Return [X, Y] of the center of cell containing provided text 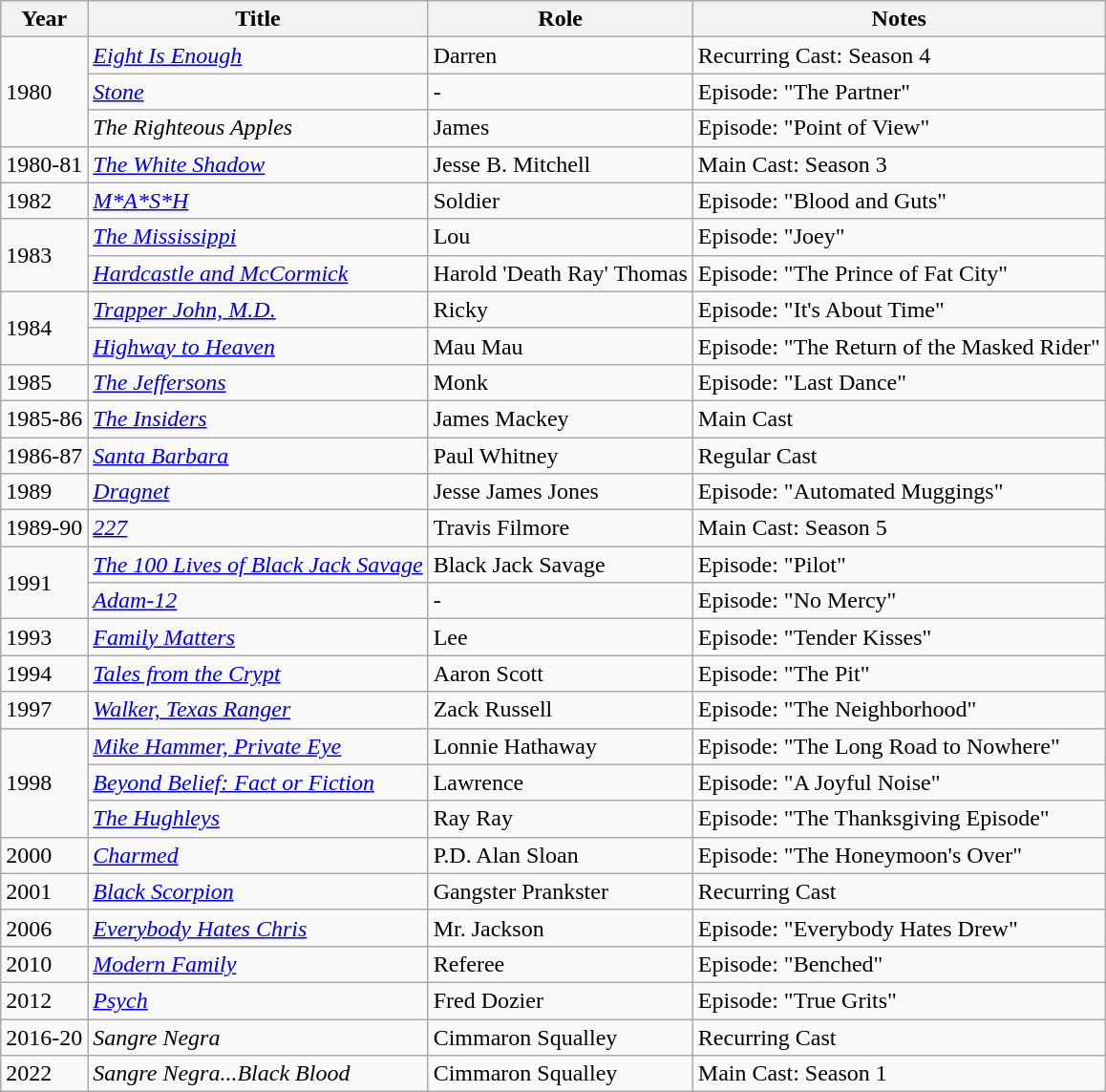
Family Matters [258, 637]
The Righteous Apples [258, 128]
Episode: "Tender Kisses" [899, 637]
Main Cast: Season 5 [899, 528]
1989 [44, 492]
Episode: "Benched" [899, 964]
Stone [258, 92]
Paul Whitney [560, 456]
Black Scorpion [258, 891]
1984 [44, 328]
1985-86 [44, 418]
1983 [44, 255]
Jesse James Jones [560, 492]
Everybody Hates Chris [258, 928]
Charmed [258, 855]
2022 [44, 1074]
Adam-12 [258, 601]
Episode: "The Honeymoon's Over" [899, 855]
The Hughleys [258, 819]
Title [258, 19]
Mr. Jackson [560, 928]
Mau Mau [560, 346]
Main Cast: Season 3 [899, 164]
2000 [44, 855]
1982 [44, 201]
Lou [560, 237]
Episode: "Point of View" [899, 128]
Trapper John, M.D. [258, 310]
Episode: "The Thanksgiving Episode" [899, 819]
Eight Is Enough [258, 55]
Episode: "The Neighborhood" [899, 710]
Main Cast: Season 1 [899, 1074]
Gangster Prankster [560, 891]
Santa Barbara [258, 456]
Recurring Cast: Season 4 [899, 55]
Tales from the Crypt [258, 674]
Lee [560, 637]
2010 [44, 964]
Travis Filmore [560, 528]
Notes [899, 19]
Modern Family [258, 964]
Episode: "Last Dance" [899, 382]
Regular Cast [899, 456]
The Insiders [258, 418]
Role [560, 19]
The 100 Lives of Black Jack Savage [258, 565]
2006 [44, 928]
1994 [44, 674]
Episode: "Pilot" [899, 565]
Highway to Heaven [258, 346]
Sangre Negra...Black Blood [258, 1074]
Episode: "A Joyful Noise" [899, 782]
Aaron Scott [560, 674]
Episode: "The Long Road to Nowhere" [899, 746]
1991 [44, 583]
Episode: "It's About Time" [899, 310]
Episode: "Joey" [899, 237]
Jesse B. Mitchell [560, 164]
M*A*S*H [258, 201]
1989-90 [44, 528]
Ray Ray [560, 819]
1998 [44, 782]
Episode: "The Prince of Fat City" [899, 273]
Darren [560, 55]
The Jeffersons [258, 382]
Zack Russell [560, 710]
Sangre Negra [258, 1037]
2016-20 [44, 1037]
Episode: "The Return of the Masked Rider" [899, 346]
Mike Hammer, Private Eye [258, 746]
Ricky [560, 310]
2001 [44, 891]
Episode: "No Mercy" [899, 601]
Episode: "The Pit" [899, 674]
227 [258, 528]
Lawrence [560, 782]
Main Cast [899, 418]
Dragnet [258, 492]
The Mississippi [258, 237]
Episode: "Automated Muggings" [899, 492]
1993 [44, 637]
James [560, 128]
1985 [44, 382]
1986-87 [44, 456]
Soldier [560, 201]
Beyond Belief: Fact or Fiction [258, 782]
Episode: "The Partner" [899, 92]
1997 [44, 710]
Black Jack Savage [560, 565]
Harold 'Death Ray' Thomas [560, 273]
1980 [44, 92]
Fred Dozier [560, 1000]
2012 [44, 1000]
The White Shadow [258, 164]
Referee [560, 964]
Psych [258, 1000]
1980-81 [44, 164]
Episode: "Blood and Guts" [899, 201]
Episode: "True Grits" [899, 1000]
Hardcastle and McCormick [258, 273]
Walker, Texas Ranger [258, 710]
P.D. Alan Sloan [560, 855]
Monk [560, 382]
Lonnie Hathaway [560, 746]
James Mackey [560, 418]
Episode: "Everybody Hates Drew" [899, 928]
Year [44, 19]
